From the cell containing the given text, extract its center point as [X, Y] coordinate. 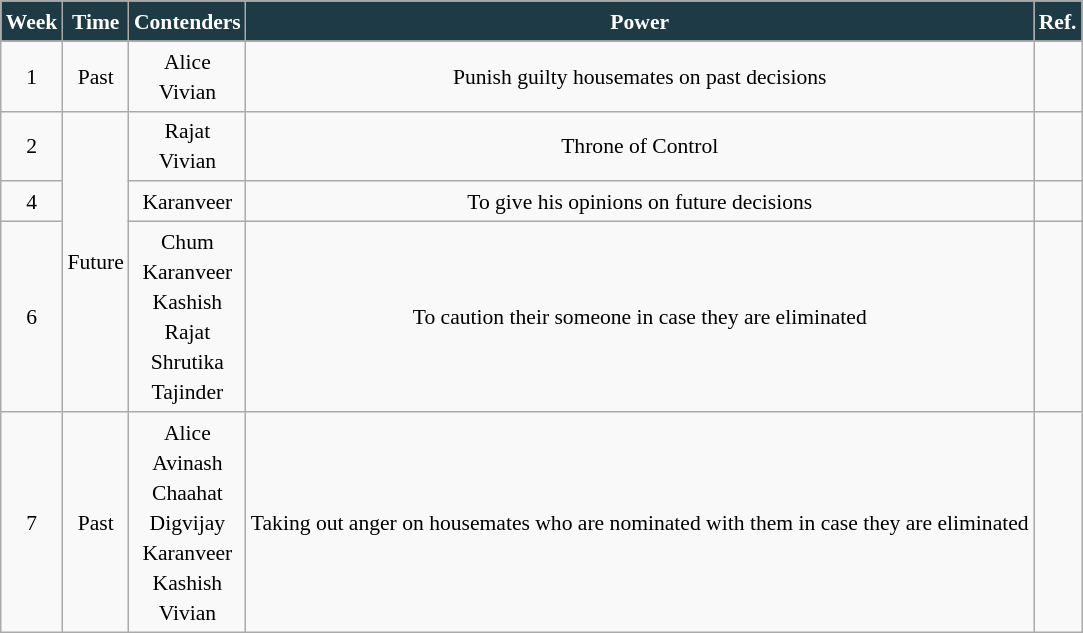
Power [640, 21]
Future [95, 261]
Punish guilty housemates on past decisions [640, 76]
To give his opinions on future decisions [640, 202]
ChumKaranveerKashish Rajat Shrutika Tajinder [188, 317]
4 [32, 202]
Ref. [1058, 21]
Taking out anger on housemates who are nominated with them in case they are eliminated [640, 522]
AliceVivian [188, 76]
6 [32, 317]
Throne of Control [640, 146]
7 [32, 522]
Time [95, 21]
1 [32, 76]
Contenders [188, 21]
2 [32, 146]
To caution their someone in case they are eliminated [640, 317]
RajatVivian [188, 146]
Karanveer [188, 202]
AliceAvinashChaahatDigvijayKaranveerKashishVivian [188, 522]
Week [32, 21]
